Extract the [x, y] coordinate from the center of the cell holding the provided text.  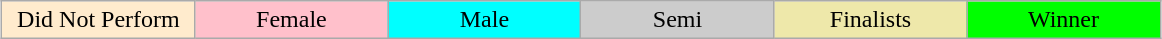
Finalists [870, 20]
Did Not Perform [98, 20]
Male [484, 20]
Winner [1064, 20]
Semi [678, 20]
Female [292, 20]
